From the cell containing the given text, extract its center point as (X, Y) coordinate. 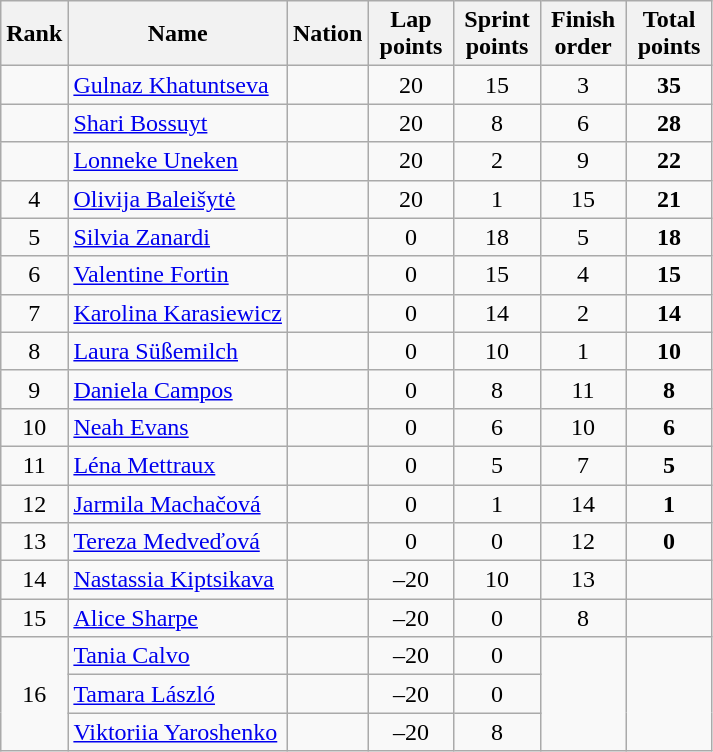
28 (669, 123)
Lap points (411, 34)
Nastassia Kiptsikava (178, 580)
Finish order (583, 34)
16 (34, 694)
Tamara László (178, 694)
Daniela Campos (178, 389)
Viktoriia Yaroshenko (178, 732)
Silvia Zanardi (178, 237)
Jarmila Machačová (178, 503)
22 (669, 161)
Neah Evans (178, 427)
Karolina Karasiewicz (178, 313)
Olivija Baleišytė (178, 199)
Sprint points (497, 34)
3 (583, 85)
Valentine Fortin (178, 275)
Name (178, 34)
Total points (669, 34)
Shari Bossuyt (178, 123)
Gulnaz Khatuntseva (178, 85)
Tereza Medveďová (178, 542)
35 (669, 85)
21 (669, 199)
Nation (327, 34)
Laura Süßemilch (178, 351)
Lonneke Uneken (178, 161)
Tania Calvo (178, 656)
Rank (34, 34)
Alice Sharpe (178, 618)
Léna Mettraux (178, 465)
